Identify which cell holds the provided text, then report its [X, Y] central coordinate. 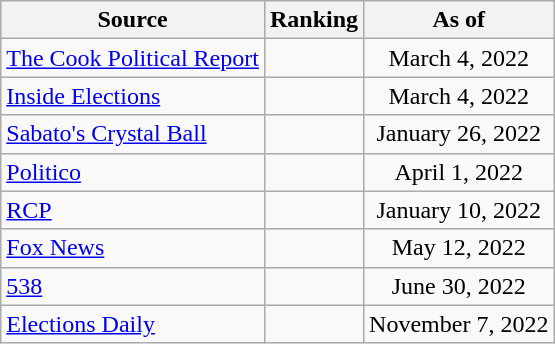
The Cook Political Report [133, 58]
Politico [133, 172]
538 [133, 286]
Ranking [314, 20]
Inside Elections [133, 96]
June 30, 2022 [459, 286]
Source [133, 20]
January 26, 2022 [459, 134]
January 10, 2022 [459, 210]
Fox News [133, 248]
November 7, 2022 [459, 324]
RCP [133, 210]
May 12, 2022 [459, 248]
As of [459, 20]
Sabato's Crystal Ball [133, 134]
April 1, 2022 [459, 172]
Elections Daily [133, 324]
